Output the (X, Y) coordinate of the center of the cell containing the given text.  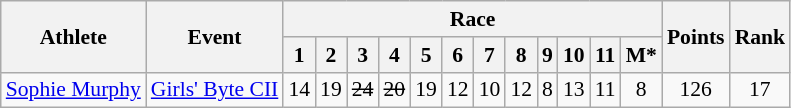
6 (458, 55)
20 (394, 90)
17 (760, 90)
Points (696, 36)
14 (299, 90)
13 (574, 90)
Race (472, 19)
1 (299, 55)
7 (490, 55)
Sophie Murphy (74, 90)
2 (331, 55)
5 (426, 55)
Girls' Byte CII (215, 90)
Rank (760, 36)
24 (363, 90)
Athlete (74, 36)
4 (394, 55)
M* (642, 55)
9 (548, 55)
3 (363, 55)
126 (696, 90)
Event (215, 36)
